From the cell containing the given text, extract its center point as (x, y) coordinate. 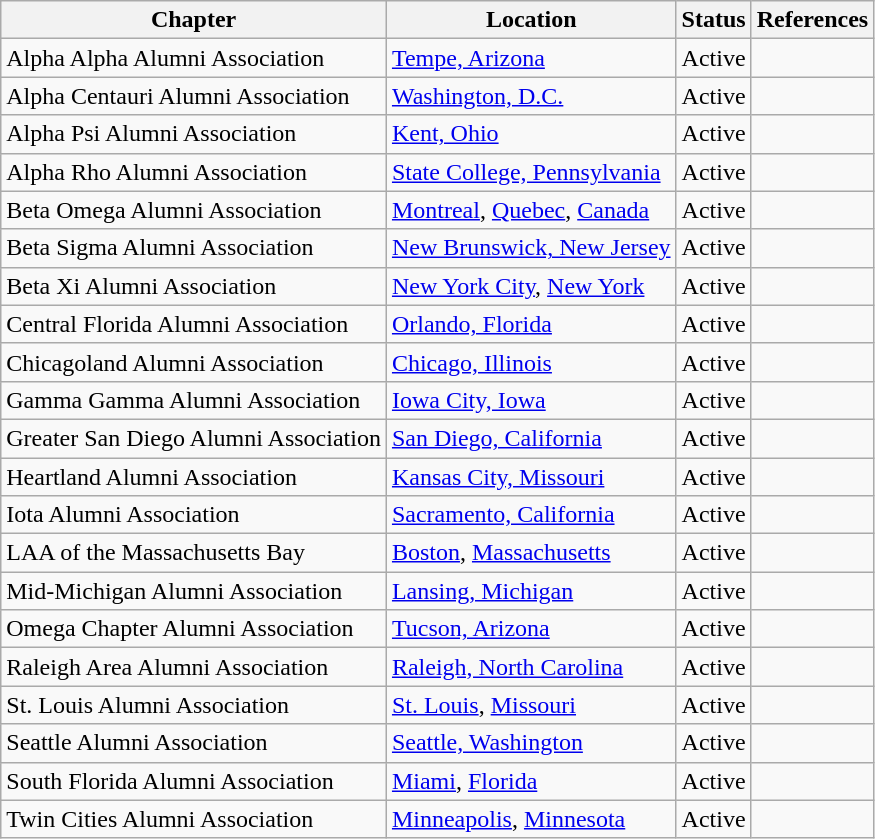
St. Louis Alumni Association (194, 705)
State College, Pennsylvania (531, 172)
New Brunswick, New Jersey (531, 248)
Beta Xi Alumni Association (194, 286)
Heartland Alumni Association (194, 477)
Omega Chapter Alumni Association (194, 629)
Location (531, 20)
Greater San Diego Alumni Association (194, 438)
LAA of the Massachusetts Bay (194, 553)
Alpha Centauri Alumni Association (194, 96)
Seattle, Washington (531, 743)
Chapter (194, 20)
Minneapolis, Minnesota (531, 819)
Alpha Alpha Alumni Association (194, 58)
Gamma Gamma Alumni Association (194, 400)
Tempe, Arizona (531, 58)
Beta Omega Alumni Association (194, 210)
Montreal, Quebec, Canada (531, 210)
New York City, New York (531, 286)
Kent, Ohio (531, 134)
Boston, Massachusetts (531, 553)
Mid-Michigan Alumni Association (194, 591)
References (812, 20)
Chicagoland Alumni Association (194, 362)
San Diego, California (531, 438)
Chicago, Illinois (531, 362)
Iota Alumni Association (194, 515)
Washington, D.C. (531, 96)
Iowa City, Iowa (531, 400)
Beta Sigma Alumni Association (194, 248)
Raleigh Area Alumni Association (194, 667)
Status (714, 20)
South Florida Alumni Association (194, 781)
Seattle Alumni Association (194, 743)
Alpha Rho Alumni Association (194, 172)
Kansas City, Missouri (531, 477)
Raleigh, North Carolina (531, 667)
Sacramento, California (531, 515)
Orlando, Florida (531, 324)
Twin Cities Alumni Association (194, 819)
Central Florida Alumni Association (194, 324)
St. Louis, Missouri (531, 705)
Alpha Psi Alumni Association (194, 134)
Miami, Florida (531, 781)
Tucson, Arizona (531, 629)
Lansing, Michigan (531, 591)
